Extract the (x, y) coordinate from the center of the cell holding the provided text.  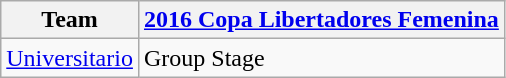
Team (70, 20)
2016 Copa Libertadores Femenina (321, 20)
Group Stage (321, 58)
Universitario (70, 58)
